Provide the (X, Y) coordinate of the cell's center where the given text is located.  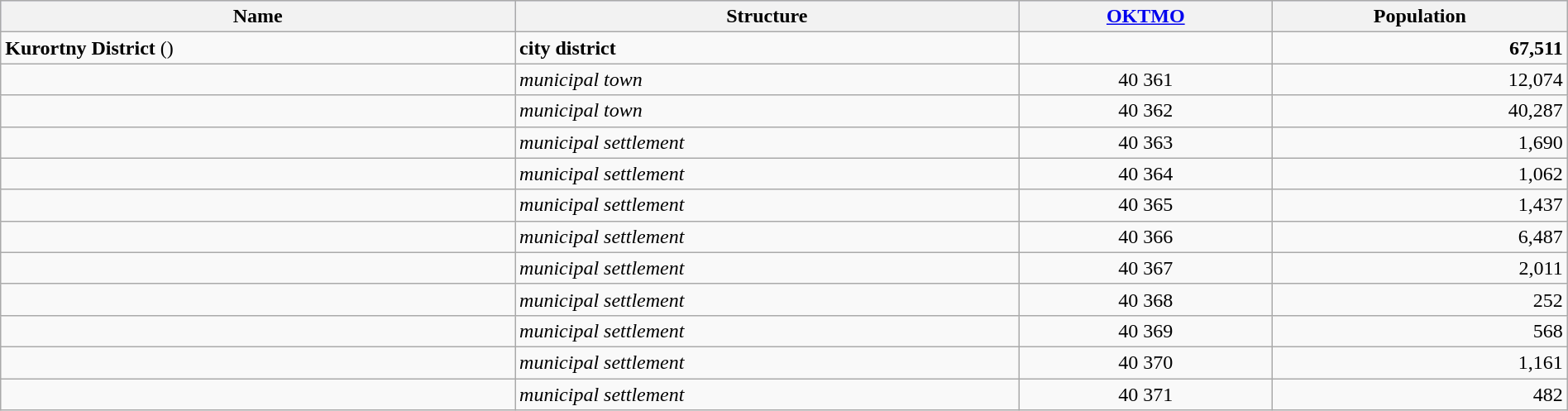
1,161 (1419, 362)
40 371 (1145, 394)
482 (1419, 394)
40 366 (1145, 237)
40 370 (1145, 362)
40,287 (1419, 111)
40 364 (1145, 174)
40 368 (1145, 299)
40 367 (1145, 268)
40 363 (1145, 142)
2,011 (1419, 268)
OKTMO (1145, 17)
6,487 (1419, 237)
12,074 (1419, 79)
1,062 (1419, 174)
1,690 (1419, 142)
40 361 (1145, 79)
40 365 (1145, 205)
Kurortny District () (258, 48)
Population (1419, 17)
Name (258, 17)
67,511 (1419, 48)
252 (1419, 299)
40 369 (1145, 331)
40 362 (1145, 111)
city district (767, 48)
1,437 (1419, 205)
Structure (767, 17)
568 (1419, 331)
